Identify which cell holds the provided text, then report its (x, y) central coordinate. 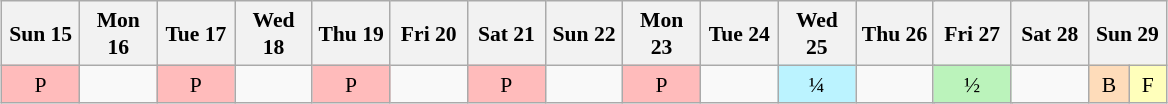
Thu 19 (351, 33)
Sat 21 (507, 33)
Mon 23 (662, 33)
Mon 16 (118, 33)
½ (972, 84)
Fri 20 (429, 33)
Thu 26 (895, 33)
Tue 17 (196, 33)
Wed 25 (817, 33)
Tue 24 (739, 33)
Fri 27 (972, 33)
Wed 18 (274, 33)
¼ (817, 84)
Sun 22 (584, 33)
Sun 15 (41, 33)
Sun 29 (1128, 33)
B (1110, 84)
F (1148, 84)
Sat 28 (1050, 33)
